Provide the (x, y) coordinate of the cell's center where the given text is located.  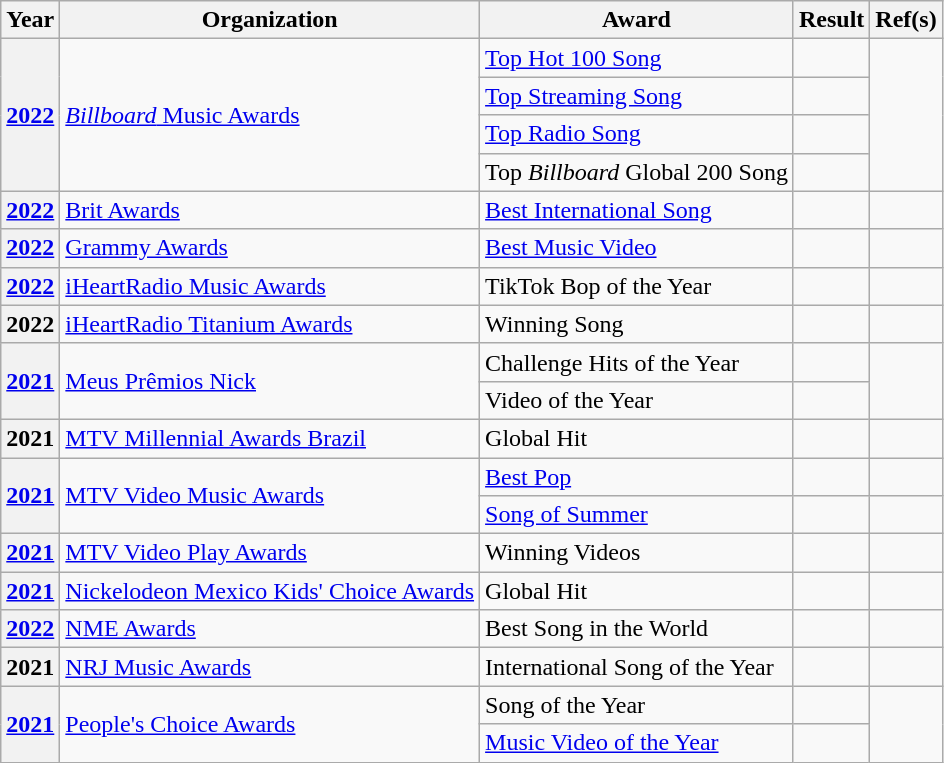
NME Awards (270, 629)
Brit Awards (270, 210)
Best Pop (637, 477)
Top Streaming Song (637, 96)
Billboard Music Awards (270, 115)
Best Music Video (637, 248)
Best International Song (637, 210)
Song of Summer (637, 515)
MTV Video Play Awards (270, 553)
Result (831, 20)
People's Choice Awards (270, 724)
Nickelodeon Mexico Kids' Choice Awards (270, 591)
Award (637, 20)
Top Hot 100 Song (637, 58)
NRJ Music Awards (270, 667)
Year (30, 20)
Challenge Hits of the Year (637, 362)
MTV Millennial Awards Brazil (270, 438)
Ref(s) (906, 20)
International Song of the Year (637, 667)
Top Radio Song (637, 134)
iHeartRadio Music Awards (270, 286)
TikTok Bop of the Year (637, 286)
Meus Prêmios Nick (270, 381)
Song of the Year (637, 705)
iHeartRadio Titanium Awards (270, 324)
MTV Video Music Awards (270, 496)
Top Billboard Global 200 Song (637, 172)
Video of the Year (637, 400)
Winning Song (637, 324)
Music Video of the Year (637, 743)
Grammy Awards (270, 248)
Winning Videos (637, 553)
Organization (270, 20)
Best Song in the World (637, 629)
